Pinpoint the cell where the given text exists, returning its (X, Y) midpoint coordinate. 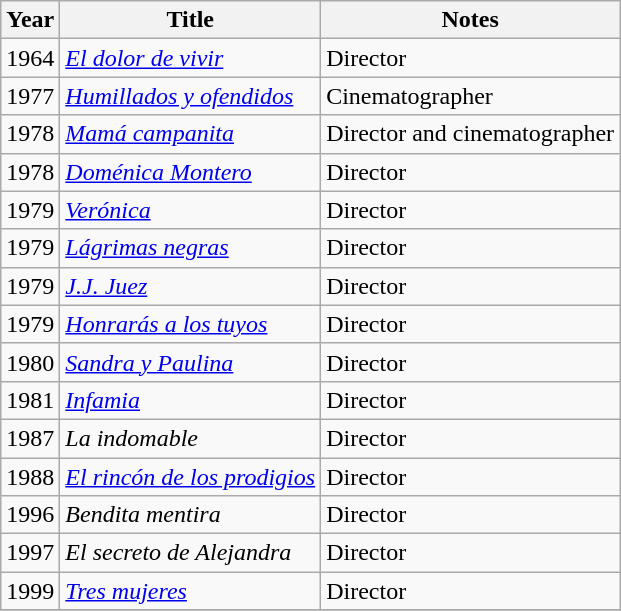
Notes (470, 20)
El secreto de Alejandra (190, 553)
Year (30, 20)
El rincón de los prodigios (190, 477)
Tres mujeres (190, 591)
Sandra y Paulina (190, 362)
1981 (30, 400)
Honrarás a los tuyos (190, 324)
Title (190, 20)
Mamá campanita (190, 134)
Verónica (190, 210)
1997 (30, 553)
1980 (30, 362)
Cinematographer (470, 96)
El dolor de vivir (190, 58)
Doménica Montero (190, 172)
Infamia (190, 400)
1987 (30, 438)
Lágrimas negras (190, 248)
Director and cinematographer (470, 134)
1999 (30, 591)
J.J. Juez (190, 286)
La indomable (190, 438)
1964 (30, 58)
Humillados y ofendidos (190, 96)
Bendita mentira (190, 515)
1996 (30, 515)
1988 (30, 477)
1977 (30, 96)
